Return (X, Y) of the center of cell containing provided text 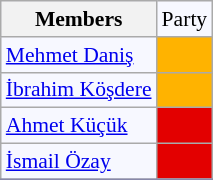
Ahmet Küçük (79, 126)
Mehmet Daniş (79, 55)
Party (185, 19)
İbrahim Köşdere (79, 90)
Members (79, 19)
İsmail Özay (79, 162)
